Extract the (x, y) coordinate from the center of the cell holding the provided text.  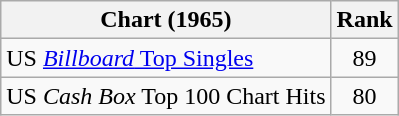
Chart (1965) (166, 20)
US Cash Box Top 100 Chart Hits (166, 96)
80 (364, 96)
Rank (364, 20)
US Billboard Top Singles (166, 58)
89 (364, 58)
